Scan for the cell matching the given text and deliver its (x, y) coordinate at center. 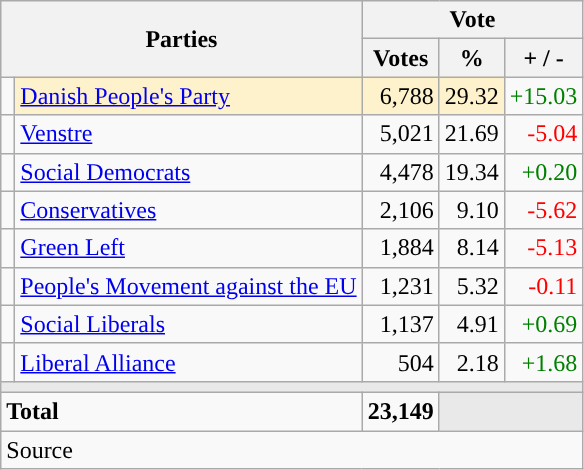
+15.03 (544, 96)
Parties (182, 39)
Vote (472, 20)
23,149 (400, 411)
5.32 (472, 286)
+1.68 (544, 362)
1,884 (400, 248)
6,788 (400, 96)
Conservatives (188, 210)
21.69 (472, 134)
-5.04 (544, 134)
1,137 (400, 324)
+0.69 (544, 324)
Total (182, 411)
Social Democrats (188, 172)
4,478 (400, 172)
19.34 (472, 172)
+ / - (544, 58)
29.32 (472, 96)
+0.20 (544, 172)
4.91 (472, 324)
Source (292, 449)
504 (400, 362)
2,106 (400, 210)
9.10 (472, 210)
Liberal Alliance (188, 362)
-5.13 (544, 248)
-5.62 (544, 210)
8.14 (472, 248)
Social Liberals (188, 324)
-0.11 (544, 286)
1,231 (400, 286)
% (472, 58)
People's Movement against the EU (188, 286)
2.18 (472, 362)
Votes (400, 58)
Venstre (188, 134)
Green Left (188, 248)
5,021 (400, 134)
Danish People's Party (188, 96)
